Locate the cell with the specified text and output its (x, y) center coordinate. 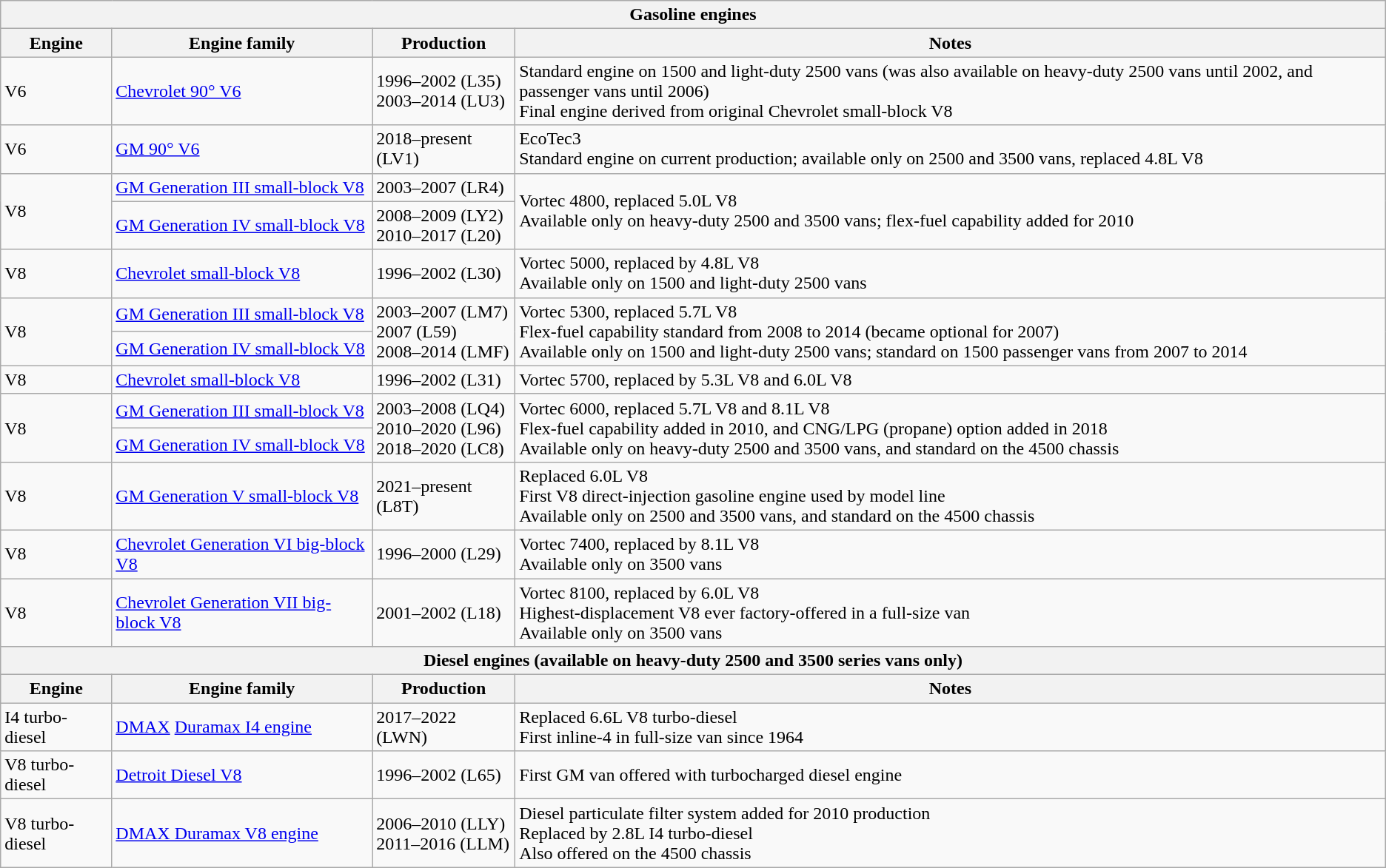
2003–2007 (LM7)2007 (L59)2008–2014 (LMF) (444, 332)
2008–2009 (LY2)2010–2017 (L20) (444, 225)
2003–2007 (LR4) (444, 187)
1996–2002 (L30) (444, 274)
Replaced 6.0L V8First V8 direct-injection gasoline engine used by model lineAvailable only on 2500 and 3500 vans, and standard on the 4500 chassis (951, 496)
2006–2010 (LLY)2011–2016 (LLM) (444, 833)
Vortec 5700, replaced by 5.3L V8 and 6.0L V8 (951, 380)
2017–2022 (LWN) (444, 727)
DMAX Duramax I4 engine (242, 727)
Detroit Diesel V8 (242, 776)
Vortec 5000, replaced by 4.8L V8Available only on 1500 and light-duty 2500 vans (951, 274)
Diesel particulate filter system added for 2010 productionReplaced by 2.8L I4 turbo-dieselAlso offered on the 4500 chassis (951, 833)
2003–2008 (LQ4)2010–2020 (L96)2018–2020 (LC8) (444, 428)
Gasoline engines (693, 15)
First GM van offered with turbocharged diesel engine (951, 776)
GM Generation V small-block V8 (242, 496)
Diesel engines (available on heavy-duty 2500 and 3500 series vans only) (693, 661)
Vortec 8100, replaced by 6.0L V8Highest-displacement V8 ever factory-offered in a full-size vanAvailable only on 3500 vans (951, 613)
Chevrolet Generation VI big-block V8 (242, 554)
2021–present (L8T) (444, 496)
DMAX Duramax V8 engine (242, 833)
Chevrolet 90° V6 (242, 91)
GM 90° V6 (242, 149)
Chevrolet Generation VII big-block V8 (242, 613)
1996–2000 (L29) (444, 554)
Vortec 7400, replaced by 8.1L V8Available only on 3500 vans (951, 554)
1996–2002 (L35)2003–2014 (LU3) (444, 91)
1996–2002 (L31) (444, 380)
I4 turbo-diesel (56, 727)
2018–present (LV1) (444, 149)
1996–2002 (L65) (444, 776)
Replaced 6.6L V8 turbo-dieselFirst inline-4 in full-size van since 1964 (951, 727)
Vortec 4800, replaced 5.0L V8Available only on heavy-duty 2500 and 3500 vans; flex-fuel capability added for 2010 (951, 212)
EcoTec3Standard engine on current production; available only on 2500 and 3500 vans, replaced 4.8L V8 (951, 149)
2001–2002 (L18) (444, 613)
